Scan for the cell matching the given text and deliver its [x, y] coordinate at center. 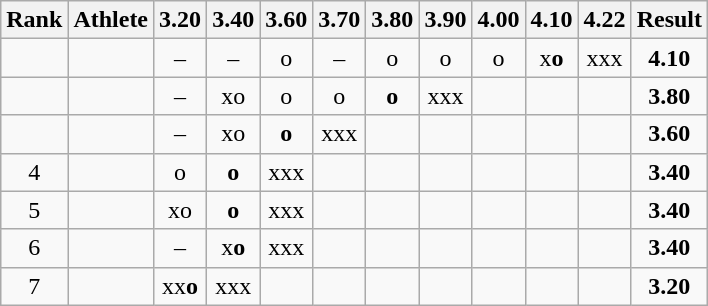
5 [34, 210]
Result [669, 20]
4.00 [498, 20]
xxo [180, 286]
3.90 [446, 20]
3.70 [340, 20]
4.22 [604, 20]
Rank [34, 20]
4 [34, 172]
6 [34, 248]
7 [34, 286]
Athlete [111, 20]
